Return [X, Y] of the center of cell containing provided text 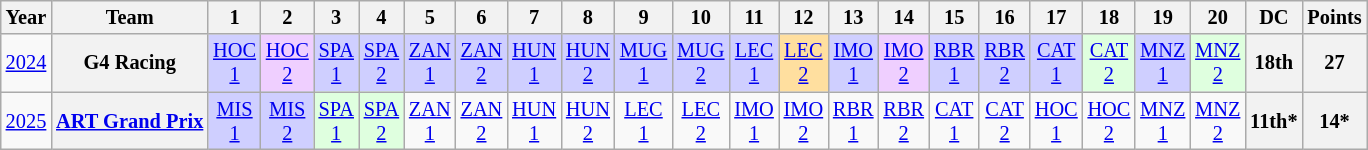
18 [1110, 17]
Points [1334, 17]
4 [382, 17]
11 [754, 17]
MIS2 [288, 121]
ART Grand Prix [130, 121]
15 [954, 17]
Team [130, 17]
G4 Racing [130, 63]
27 [1334, 63]
2024 [26, 63]
17 [1056, 17]
7 [534, 17]
11th* [1274, 121]
9 [644, 17]
2 [288, 17]
10 [700, 17]
Year [26, 17]
8 [588, 17]
MIS1 [234, 121]
6 [482, 17]
14* [1334, 121]
2025 [26, 121]
3 [336, 17]
12 [804, 17]
19 [1162, 17]
20 [1218, 17]
MUG2 [700, 63]
1 [234, 17]
16 [1004, 17]
5 [430, 17]
14 [903, 17]
DC [1274, 17]
18th [1274, 63]
13 [853, 17]
MUG1 [644, 63]
